Extract the [x, y] coordinate from the center of the cell holding the provided text.  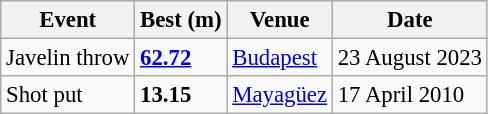
17 April 2010 [410, 95]
Budapest [280, 58]
Venue [280, 20]
Mayagüez [280, 95]
Date [410, 20]
13.15 [181, 95]
62.72 [181, 58]
Best (m) [181, 20]
23 August 2023 [410, 58]
Shot put [68, 95]
Javelin throw [68, 58]
Event [68, 20]
